Return the [x, y] coordinate for the center point of the cell that contains the specified text.  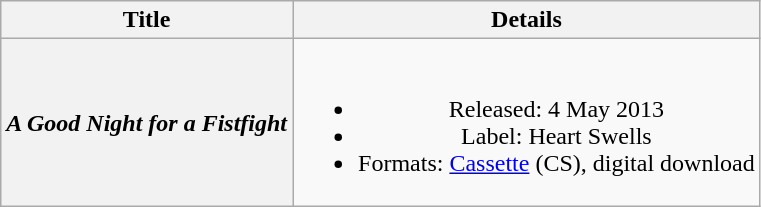
A Good Night for a Fistfight [147, 122]
Released: 4 May 2013Label: Heart SwellsFormats: Cassette (CS), digital download [527, 122]
Details [527, 20]
Title [147, 20]
